Provide the [x, y] coordinate of the cell's center where the given text is located.  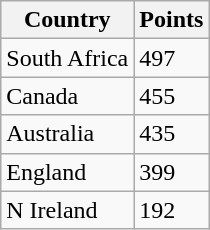
South Africa [68, 58]
455 [172, 96]
435 [172, 134]
England [68, 172]
N Ireland [68, 210]
399 [172, 172]
Points [172, 20]
Australia [68, 134]
Country [68, 20]
192 [172, 210]
497 [172, 58]
Canada [68, 96]
